Return the [x, y] coordinate for the center point of the cell that contains the specified text.  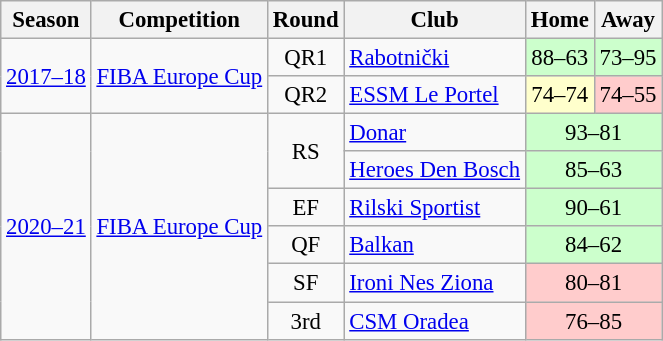
Home [560, 20]
SF [305, 283]
88–63 [560, 58]
Rilski Sportist [434, 208]
85–63 [593, 170]
ESSM Le Portel [434, 95]
84–62 [593, 245]
CSM Oradea [434, 321]
74–74 [560, 95]
QR1 [305, 58]
QF [305, 245]
93–81 [593, 133]
Competition [179, 20]
74–55 [628, 95]
Rabotnički [434, 58]
Club [434, 20]
80–81 [593, 283]
2017–18 [46, 76]
RS [305, 152]
Ironi Nes Ziona [434, 283]
Round [305, 20]
Heroes Den Bosch [434, 170]
Balkan [434, 245]
EF [305, 208]
Season [46, 20]
Donar [434, 133]
Away [628, 20]
76–85 [593, 321]
QR2 [305, 95]
3rd [305, 321]
90–61 [593, 208]
73–95 [628, 58]
2020–21 [46, 227]
